Find where the given text appears and provide that cell's center as (x, y) coordinate. 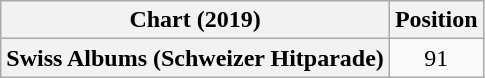
Chart (2019) (196, 20)
Position (436, 20)
91 (436, 58)
Swiss Albums (Schweizer Hitparade) (196, 58)
